Return (X, Y) of the center of cell containing provided text 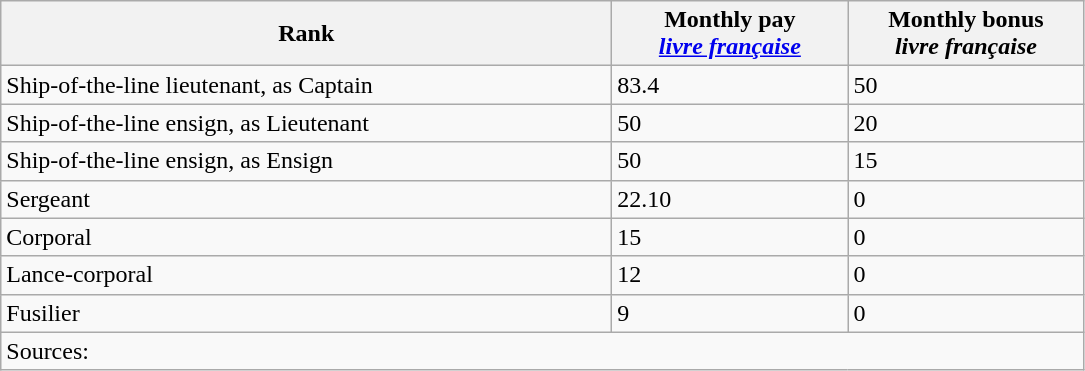
22.10 (730, 199)
Fusilier (306, 313)
12 (730, 275)
Rank (306, 34)
Corporal (306, 237)
20 (966, 123)
Sources: (542, 351)
Lance-corporal (306, 275)
Ship-of-the-line ensign, as Ensign (306, 161)
Ship-of-the-line lieutenant, as Captain (306, 85)
Sergeant (306, 199)
Ship-of-the-line ensign, as Lieutenant (306, 123)
83.4 (730, 85)
Monthly bonuslivre française (966, 34)
Monthly paylivre française (730, 34)
9 (730, 313)
